Find where the given text appears and provide that cell's center as [X, Y] coordinate. 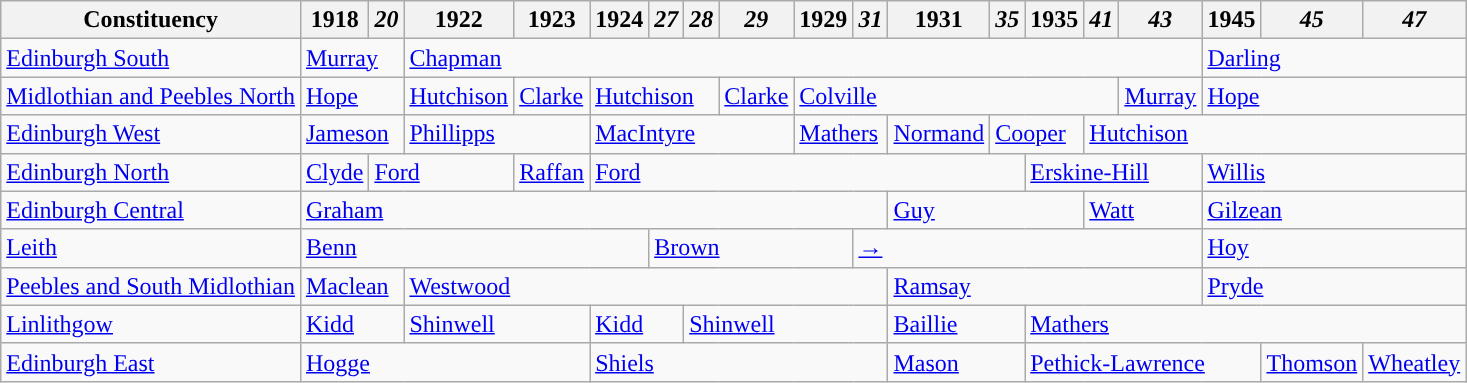
1924 [620, 20]
Benn [474, 248]
Phillipps [497, 134]
41 [1102, 20]
1945 [1232, 20]
Guy [986, 210]
Midlothian and Peebles North [151, 96]
Baillie [956, 324]
Brown [751, 248]
35 [1008, 20]
Cooper [1037, 134]
Peebles and South Midlothian [151, 286]
Maclean [352, 286]
Westwood [646, 286]
Gilzean [1334, 210]
1931 [939, 20]
Erskine-Hill [1114, 172]
31 [870, 20]
Pryde [1334, 286]
Darling [1334, 58]
Hogge [444, 362]
Chapman [803, 58]
Clyde [334, 172]
20 [386, 20]
Wheatley [1414, 362]
Thomson [1312, 362]
Raffan [552, 172]
Edinburgh West [151, 134]
Colville [956, 96]
Linlithgow [151, 324]
1923 [552, 20]
Edinburgh East [151, 362]
47 [1414, 20]
1935 [1054, 20]
MacIntyre [692, 134]
Shiels [739, 362]
43 [1160, 20]
Willis [1334, 172]
Graham [594, 210]
Hoy [1334, 248]
Mason [956, 362]
Pethick-Lawrence [1143, 362]
Watt [1143, 210]
1929 [824, 20]
Jameson [352, 134]
1922 [459, 20]
Constituency [151, 20]
→ [1028, 248]
Leith [151, 248]
Edinburgh South [151, 58]
1918 [334, 20]
Edinburgh Central [151, 210]
29 [756, 20]
Edinburgh North [151, 172]
28 [702, 20]
27 [666, 20]
45 [1312, 20]
Ramsay [1045, 286]
Normand [939, 134]
